For the text-containing cell, return its midpoint in (X, Y) coordinate format. 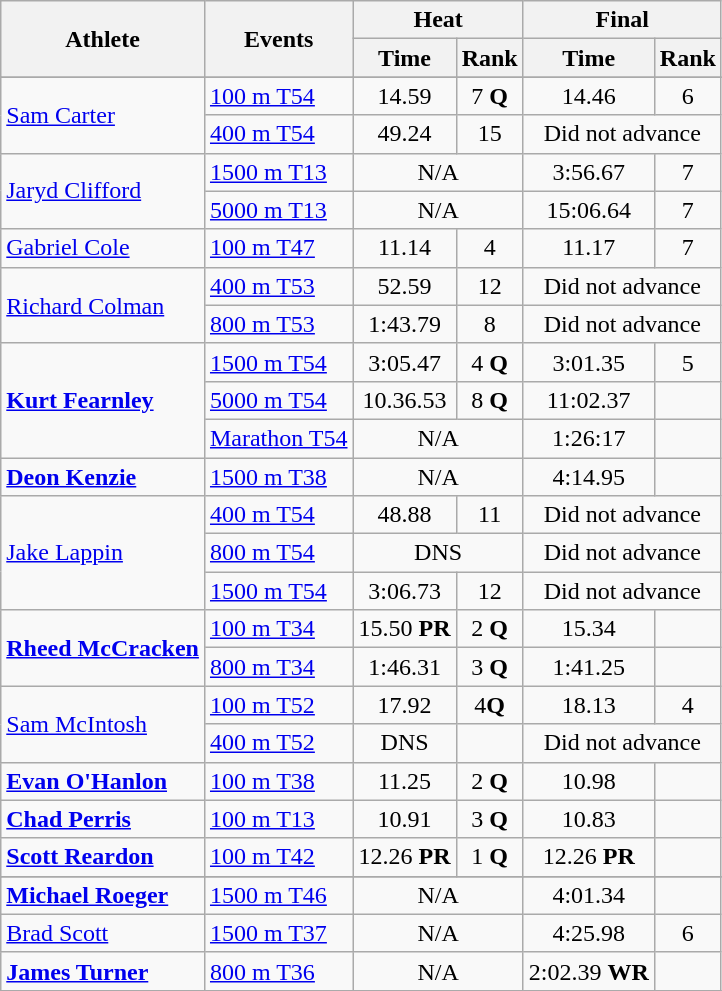
4Q (490, 705)
48.88 (404, 515)
400 m T52 (278, 743)
3:06.73 (404, 591)
1:26:17 (588, 438)
14.59 (404, 96)
15 (490, 134)
49.24 (404, 134)
11 (490, 515)
11.14 (404, 248)
3:05.47 (404, 362)
100 m T13 (278, 819)
Scott Reardon (103, 857)
James Turner (103, 971)
7 Q (490, 96)
5000 m T13 (278, 210)
Jake Lappin (103, 553)
1:43.79 (404, 324)
1500 m T37 (278, 933)
Richard Colman (103, 305)
1500 m T46 (278, 895)
Chad Perris (103, 819)
1500 m T38 (278, 477)
11.17 (588, 248)
1 Q (490, 857)
Jaryd Clifford (103, 191)
8 Q (490, 400)
Heat (438, 20)
800 m T54 (278, 553)
10.83 (588, 819)
Gabriel Cole (103, 248)
17.92 (404, 705)
11.25 (404, 781)
100 m T47 (278, 248)
Evan O'Hanlon (103, 781)
10.36.53 (404, 400)
4:01.34 (588, 895)
4 Q (490, 362)
100 m T34 (278, 629)
14.46 (588, 96)
10.98 (588, 781)
3:01.35 (588, 362)
800 m T53 (278, 324)
2:02.39 WR (588, 971)
4:25.98 (588, 933)
Sam McIntosh (103, 724)
1:46.31 (404, 667)
4:14.95 (588, 477)
100 m T52 (278, 705)
800 m T36 (278, 971)
3:56.67 (588, 172)
10.91 (404, 819)
1:41.25 (588, 667)
Michael Roeger (103, 895)
15:06.64 (588, 210)
Kurt Fearnley (103, 400)
8 (490, 324)
Deon Kenzie (103, 477)
Athlete (103, 39)
Marathon T54 (278, 438)
Brad Scott (103, 933)
Sam Carter (103, 115)
52.59 (404, 286)
1500 m T13 (278, 172)
15.34 (588, 629)
Rheed McCracken (103, 648)
5 (688, 362)
Final (622, 20)
400 m T53 (278, 286)
18.13 (588, 705)
100 m T38 (278, 781)
800 m T34 (278, 667)
5000 m T54 (278, 400)
15.50 PR (404, 629)
100 m T54 (278, 96)
100 m T42 (278, 857)
11:02.37 (588, 400)
Events (278, 39)
